Determine the [x, y] coordinate at the center of the cell enclosing the given text.  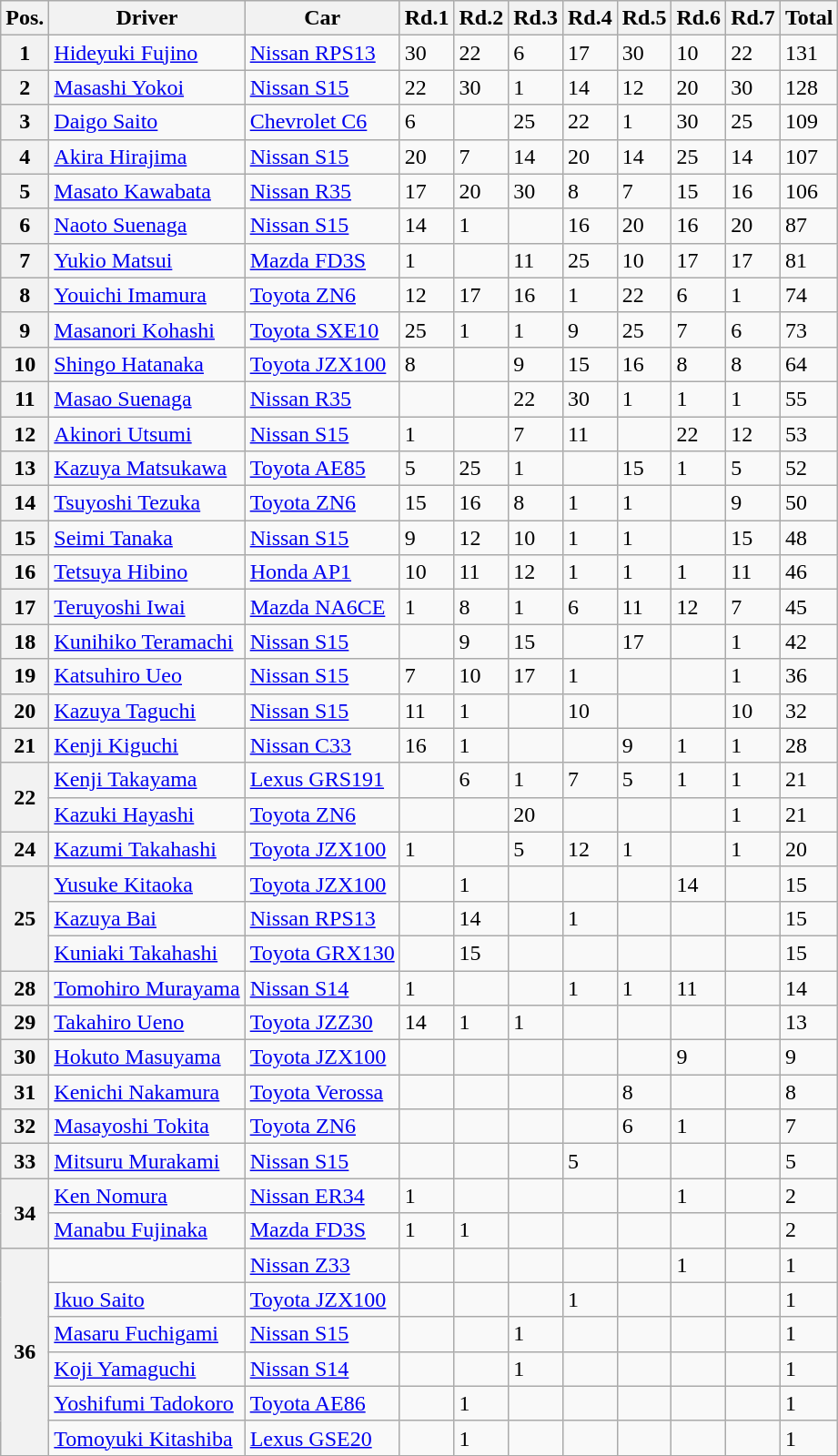
Masato Kawabata [147, 191]
87 [809, 226]
Toyota JZZ30 [322, 1023]
Total [809, 18]
48 [809, 538]
Ken Nomura [147, 1196]
131 [809, 53]
46 [809, 572]
Masao Suenaga [147, 399]
107 [809, 157]
Kazuki Hayashi [147, 814]
Masanori Kohashi [147, 329]
53 [809, 434]
Nissan Z33 [322, 1265]
Seimi Tanaka [147, 538]
42 [809, 642]
Tsuyoshi Tezuka [147, 503]
Kazuya Taguchi [147, 711]
81 [809, 260]
Hokuto Masuyama [147, 1057]
Kuniaki Takahashi [147, 953]
Kazuya Matsukawa [147, 469]
Rd.6 [699, 18]
Katsuhiro Ueo [147, 676]
74 [809, 295]
Ikuo Saito [147, 1299]
Driver [147, 18]
Toyota GRX130 [322, 953]
34 [25, 1213]
Takahiro Ueno [147, 1023]
Rd.4 [590, 18]
29 [25, 1023]
Kenji Kiguchi [147, 745]
Mazda NA6CE [322, 607]
Youichi Imamura [147, 295]
106 [809, 191]
Akira Hirajima [147, 157]
Masayoshi Tokita [147, 1127]
Toyota SXE10 [322, 329]
Rd.2 [481, 18]
Pos. [25, 18]
19 [25, 676]
Rd.5 [644, 18]
Shingo Hatanaka [147, 364]
Rd.7 [753, 18]
Honda AP1 [322, 572]
Daigo Saito [147, 122]
4 [25, 157]
Kunihiko Teramachi [147, 642]
Yukio Matsui [147, 260]
Akinori Utsumi [147, 434]
18 [25, 642]
Toyota AE86 [322, 1403]
64 [809, 364]
50 [809, 503]
Nissan ER34 [322, 1196]
73 [809, 329]
Lexus GRS191 [322, 780]
Lexus GSE20 [322, 1438]
Koji Yamaguchi [147, 1369]
52 [809, 469]
Toyota AE85 [322, 469]
Hideyuki Fujino [147, 53]
Kenichi Nakamura [147, 1092]
Kazumi Takahashi [147, 849]
Chevrolet C6 [322, 122]
Kazuya Bai [147, 918]
Nissan C33 [322, 745]
Naoto Suenaga [147, 226]
33 [25, 1161]
Kenji Takayama [147, 780]
24 [25, 849]
Toyota Verossa [322, 1092]
Masaru Fuchigami [147, 1334]
128 [809, 87]
Mitsuru Murakami [147, 1161]
Rd.3 [536, 18]
45 [809, 607]
31 [25, 1092]
Yoshifumi Tadokoro [147, 1403]
55 [809, 399]
Manabu Fujinaka [147, 1230]
Car [322, 18]
Tetsuya Hibino [147, 572]
Tomoyuki Kitashiba [147, 1438]
3 [25, 122]
Rd.1 [427, 18]
Tomohiro Murayama [147, 987]
Yusuke Kitaoka [147, 884]
Teruyoshi Iwai [147, 607]
Masashi Yokoi [147, 87]
109 [809, 122]
